Pinpoint the cell where the given text exists, returning its [x, y] midpoint coordinate. 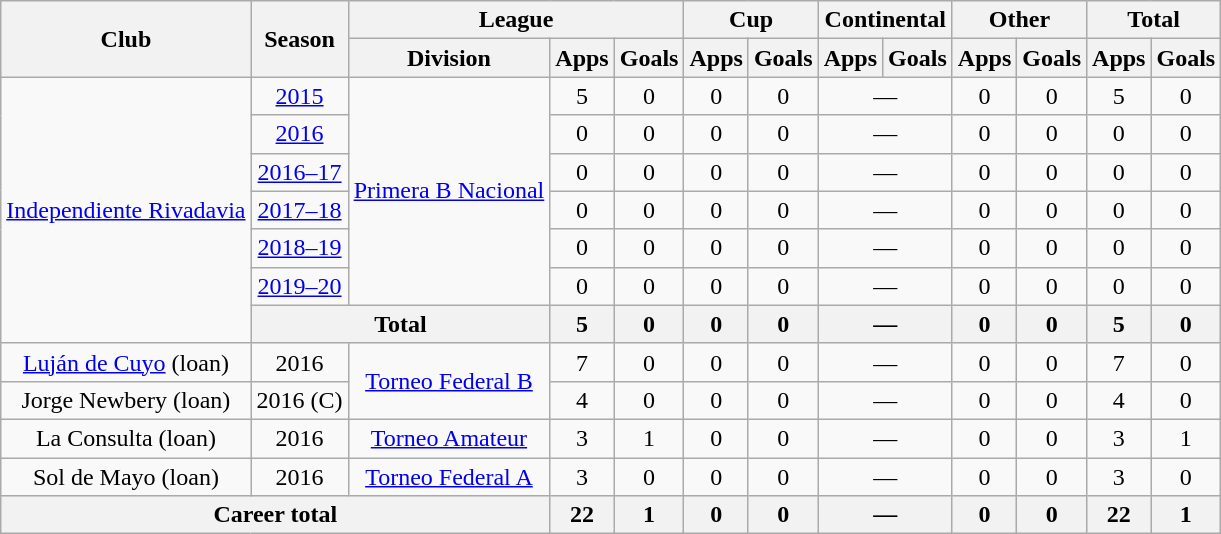
2016 (C) [300, 400]
2016–17 [300, 172]
Continental [885, 20]
Luján de Cuyo (loan) [126, 362]
Club [126, 39]
Torneo Federal A [449, 477]
Cup [751, 20]
La Consulta (loan) [126, 438]
Torneo Amateur [449, 438]
Season [300, 39]
Torneo Federal B [449, 381]
Primera B Nacional [449, 191]
Division [449, 58]
Other [1019, 20]
2017–18 [300, 210]
Independiente Rivadavia [126, 210]
League [516, 20]
Career total [276, 515]
Jorge Newbery (loan) [126, 400]
2019–20 [300, 286]
2018–19 [300, 248]
Sol de Mayo (loan) [126, 477]
2015 [300, 96]
